Return (x, y) of the center of cell containing provided text 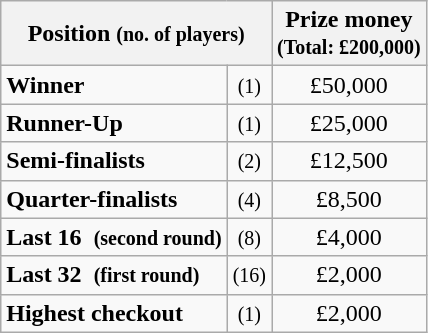
Winner (114, 85)
(8) (249, 237)
(4) (249, 199)
£50,000 (350, 85)
(2) (249, 161)
Prize money(Total: £200,000) (350, 34)
£12,500 (350, 161)
(16) (249, 275)
Position (no. of players) (136, 34)
Semi-finalists (114, 161)
£8,500 (350, 199)
Last 32 (first round) (114, 275)
£25,000 (350, 123)
£4,000 (350, 237)
Last 16 (second round) (114, 237)
Runner-Up (114, 123)
Quarter-finalists (114, 199)
Highest checkout (114, 313)
